Extract the (x, y) coordinate from the center of the cell holding the provided text.  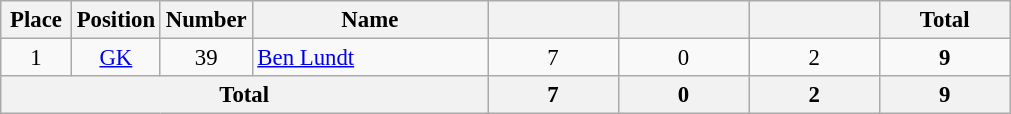
GK (116, 58)
1 (36, 58)
Name (370, 20)
Number (206, 20)
Position (116, 20)
39 (206, 58)
Place (36, 20)
Ben Lundt (370, 58)
